Return (x, y) of the center of cell containing provided text 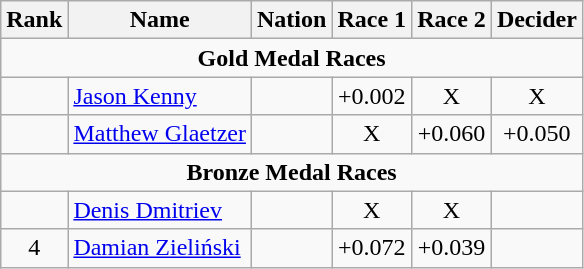
Bronze Medal Races (292, 172)
Jason Kenny (160, 96)
Denis Dmitriev (160, 210)
+0.002 (372, 96)
+0.050 (536, 134)
Decider (536, 20)
Nation (292, 20)
Race 2 (452, 20)
Matthew Glaetzer (160, 134)
Gold Medal Races (292, 58)
+0.072 (372, 248)
Damian Zieliński (160, 248)
Name (160, 20)
+0.060 (452, 134)
Rank (34, 20)
Race 1 (372, 20)
+0.039 (452, 248)
4 (34, 248)
